Extract the (x, y) coordinate from the center of the cell holding the provided text.  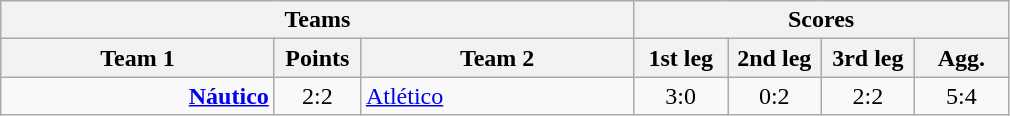
3:0 (681, 96)
Points (317, 58)
5:4 (962, 96)
Team 1 (138, 58)
3rd leg (868, 58)
2nd leg (775, 58)
1st leg (681, 58)
Teams (318, 20)
Agg. (962, 58)
Team 2 (497, 58)
0:2 (775, 96)
Atlético (497, 96)
Scores (821, 20)
Náutico (138, 96)
